Pinpoint the cell where the given text exists, returning its [X, Y] midpoint coordinate. 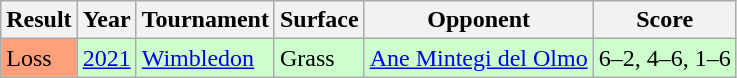
Loss [39, 58]
6–2, 4–6, 1–6 [664, 58]
2021 [106, 58]
Wimbledon [205, 58]
Year [106, 20]
Tournament [205, 20]
Ane Mintegi del Olmo [478, 58]
Grass [319, 58]
Opponent [478, 20]
Result [39, 20]
Surface [319, 20]
Score [664, 20]
